Locate the cell with the specified text and output its [x, y] center coordinate. 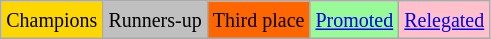
Runners-up [155, 20]
Relegated [444, 20]
Champions [52, 20]
Third place [258, 20]
Promoted [354, 20]
